Find where the given text appears and provide that cell's center as [X, Y] coordinate. 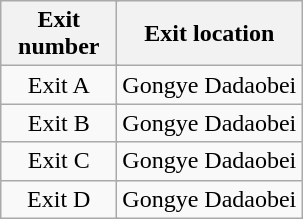
Exit number [59, 34]
Exit location [210, 34]
Exit B [59, 123]
Exit D [59, 199]
Exit A [59, 85]
Exit C [59, 161]
